Detect which cell encompasses the target text, then output its (X, Y) center coordinate. 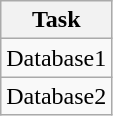
Database2 (56, 96)
Task (56, 20)
Database1 (56, 58)
